Provide the (X, Y) coordinate of the cell's center where the given text is located.  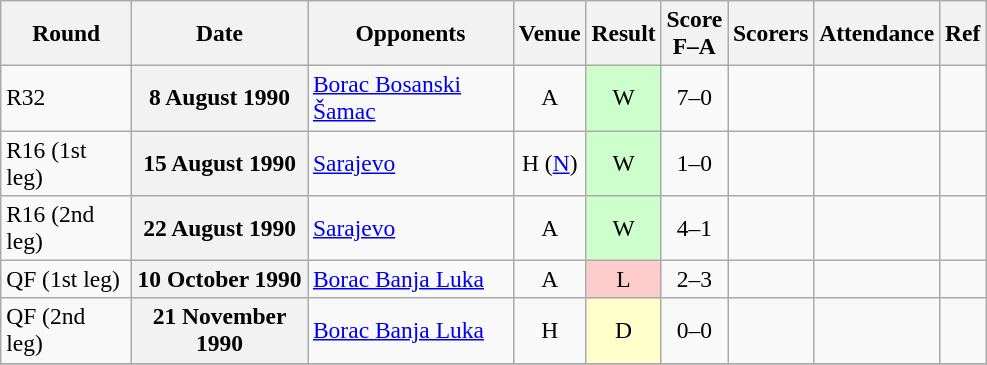
ScoreF–A (694, 32)
Date (220, 32)
Borac Bosanski Šamac (411, 98)
Venue (550, 32)
QF (1st leg) (66, 279)
Result (624, 32)
22 August 1990 (220, 228)
1–0 (694, 162)
2–3 (694, 279)
4–1 (694, 228)
7–0 (694, 98)
R16 (1st leg) (66, 162)
10 October 1990 (220, 279)
8 August 1990 (220, 98)
Round (66, 32)
H (N) (550, 162)
H (550, 330)
Ref (963, 32)
15 August 1990 (220, 162)
R32 (66, 98)
0–0 (694, 330)
Attendance (877, 32)
R16 (2nd leg) (66, 228)
D (624, 330)
QF (2nd leg) (66, 330)
L (624, 279)
21 November 1990 (220, 330)
Opponents (411, 32)
Scorers (771, 32)
